Find where the given text appears and provide that cell's center as [x, y] coordinate. 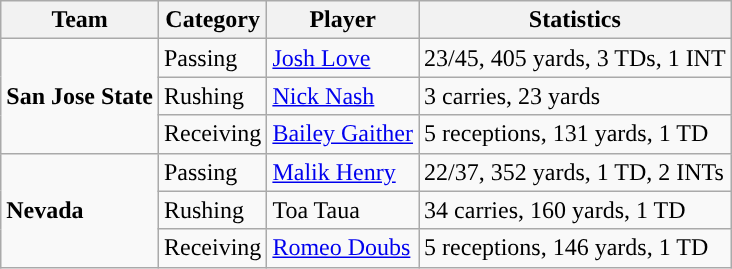
Malik Henry [343, 172]
Statistics [576, 20]
Josh Love [343, 58]
Player [343, 20]
San Jose State [80, 96]
23/45, 405 yards, 3 TDs, 1 INT [576, 58]
Nevada [80, 210]
5 receptions, 146 yards, 1 TD [576, 248]
Romeo Doubs [343, 248]
3 carries, 23 yards [576, 96]
34 carries, 160 yards, 1 TD [576, 210]
Bailey Gaither [343, 134]
22/37, 352 yards, 1 TD, 2 INTs [576, 172]
Category [212, 20]
Team [80, 20]
5 receptions, 131 yards, 1 TD [576, 134]
Nick Nash [343, 96]
Toa Taua [343, 210]
